Provide the [x, y] coordinate of the cell's center where the given text is located.  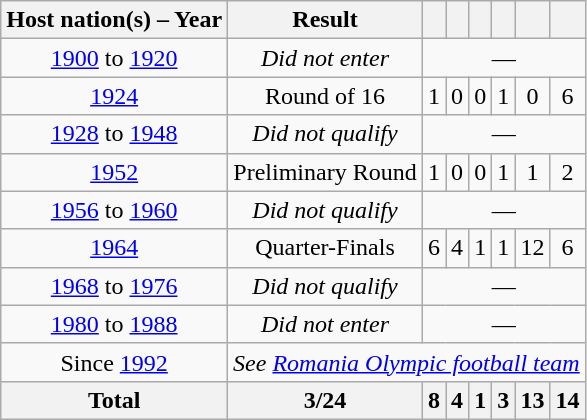
12 [532, 248]
1900 to 1920 [114, 58]
Preliminary Round [326, 172]
Quarter-Finals [326, 248]
1964 [114, 248]
14 [568, 400]
1980 to 1988 [114, 324]
2 [568, 172]
13 [532, 400]
Host nation(s) – Year [114, 20]
Result [326, 20]
3/24 [326, 400]
See Romania Olympic football team [407, 362]
3 [504, 400]
Total [114, 400]
1928 to 1948 [114, 134]
1952 [114, 172]
Round of 16 [326, 96]
1956 to 1960 [114, 210]
8 [434, 400]
1968 to 1976 [114, 286]
Since 1992 [114, 362]
1924 [114, 96]
